Find where the given text appears and provide that cell's center as [x, y] coordinate. 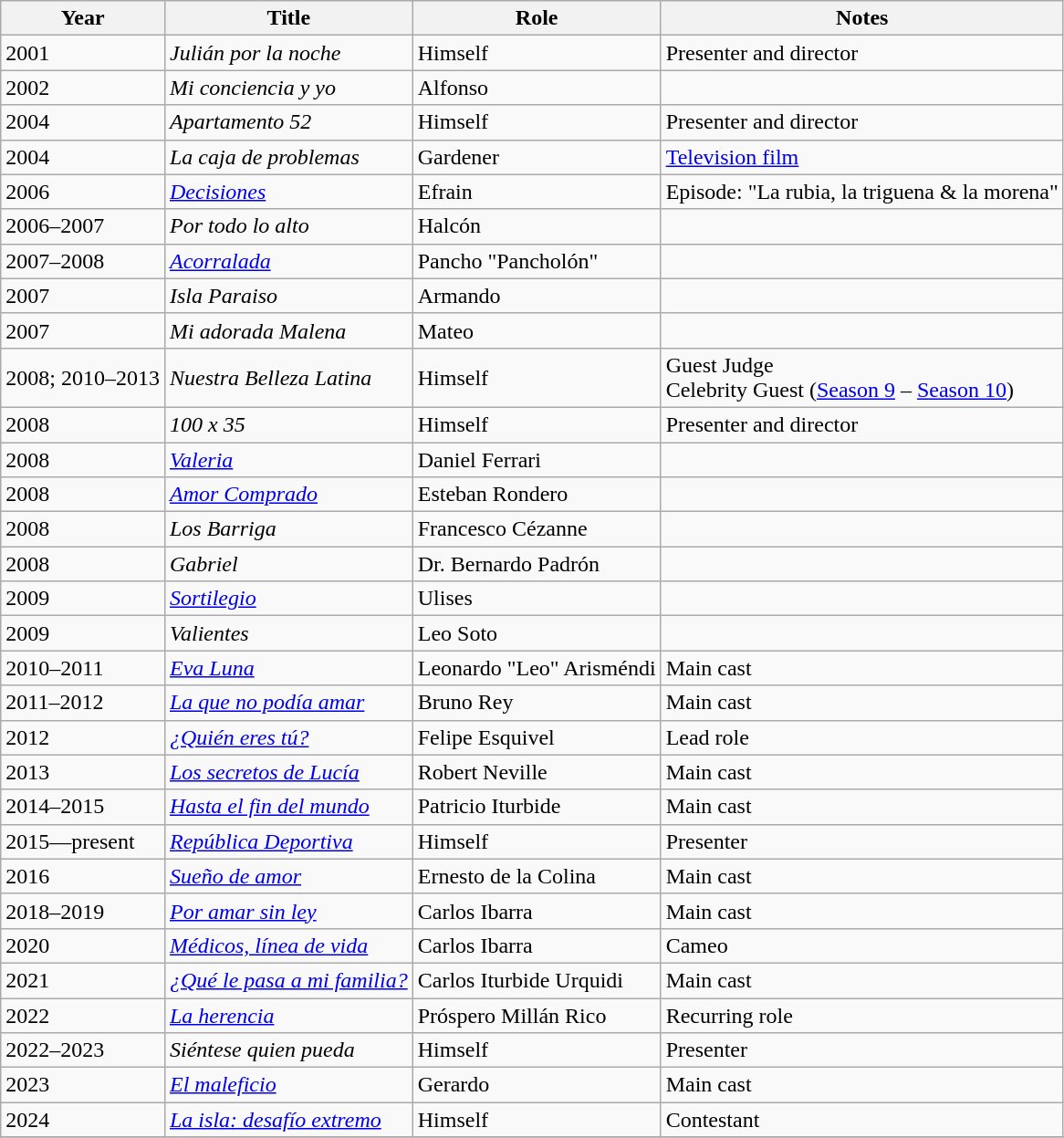
2012 [83, 737]
2001 [83, 53]
Notes [861, 18]
Sueño de amor [288, 876]
Francesco Cézanne [537, 529]
Valientes [288, 633]
Por amar sin ley [288, 911]
Efrain [537, 192]
2002 [83, 88]
Guest Judge Celebrity Guest (Season 9 – Season 10) [861, 378]
La que no podía amar [288, 703]
Recurring role [861, 1016]
Cameo [861, 945]
Ernesto de la Colina [537, 876]
Esteban Rondero [537, 495]
Carlos Iturbide Urquidi [537, 980]
Bruno Rey [537, 703]
Halcón [537, 226]
Dr. Bernardo Padrón [537, 564]
Leo Soto [537, 633]
Ulises [537, 599]
Armando [537, 296]
¿Qué le pasa a mi familia? [288, 980]
Gardener [537, 157]
Isla Paraiso [288, 296]
2016 [83, 876]
2013 [83, 772]
2007–2008 [83, 261]
2022–2023 [83, 1050]
2023 [83, 1085]
Contestant [861, 1120]
Robert Neville [537, 772]
Felipe Esquivel [537, 737]
Valeria [288, 459]
Gabriel [288, 564]
Acorralada [288, 261]
2006 [83, 192]
Eva Luna [288, 668]
2015—present [83, 841]
Lead role [861, 737]
2020 [83, 945]
2018–2019 [83, 911]
Gerardo [537, 1085]
Hasta el fin del mundo [288, 807]
La isla: desafío extremo [288, 1120]
Title [288, 18]
Decisiones [288, 192]
Julián por la noche [288, 53]
República Deportiva [288, 841]
Próspero Millán Rico [537, 1016]
2014–2015 [83, 807]
2006–2007 [83, 226]
Los secretos de Lucía [288, 772]
La herencia [288, 1016]
¿Quién eres tú? [288, 737]
Leonardo "Leo" Arisméndi [537, 668]
2010–2011 [83, 668]
2022 [83, 1016]
Mi conciencia y yo [288, 88]
Mateo [537, 330]
2021 [83, 980]
Alfonso [537, 88]
Role [537, 18]
Amor Comprado [288, 495]
Episode: "La rubia, la triguena & la morena" [861, 192]
2024 [83, 1120]
2008; 2010–2013 [83, 378]
Por todo lo alto [288, 226]
Siéntese quien pueda [288, 1050]
Sortilegio [288, 599]
Nuestra Belleza Latina [288, 378]
El maleficio [288, 1085]
Mi adorada Malena [288, 330]
Television film [861, 157]
Los Barriga [288, 529]
Patricio Iturbide [537, 807]
La caja de problemas [288, 157]
Year [83, 18]
Apartamento 52 [288, 122]
2011–2012 [83, 703]
Médicos, línea de vida [288, 945]
Pancho "Pancholón" [537, 261]
Daniel Ferrari [537, 459]
100 x 35 [288, 424]
